Locate the cell with the specified text and output its (x, y) center coordinate. 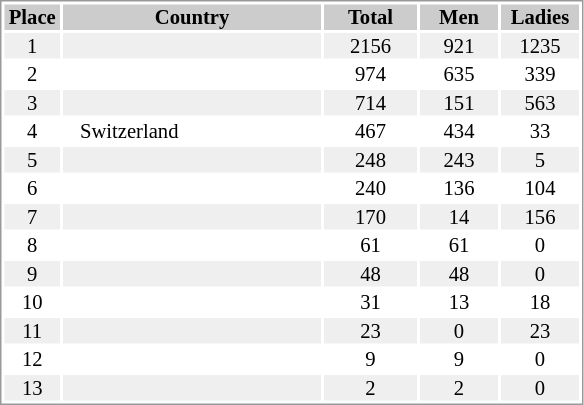
14 (459, 217)
31 (370, 303)
Ladies (540, 17)
974 (370, 75)
33 (540, 131)
170 (370, 217)
467 (370, 131)
7 (32, 217)
434 (459, 131)
18 (540, 303)
1235 (540, 46)
Total (370, 17)
156 (540, 217)
563 (540, 103)
243 (459, 160)
2156 (370, 46)
339 (540, 75)
12 (32, 359)
240 (370, 189)
921 (459, 46)
3 (32, 103)
8 (32, 245)
Switzerland (192, 131)
714 (370, 103)
104 (540, 189)
Men (459, 17)
Country (192, 17)
10 (32, 303)
136 (459, 189)
248 (370, 160)
11 (32, 331)
635 (459, 75)
4 (32, 131)
6 (32, 189)
Place (32, 17)
1 (32, 46)
151 (459, 103)
